Provide the (X, Y) coordinate of the cell's center where the given text is located.  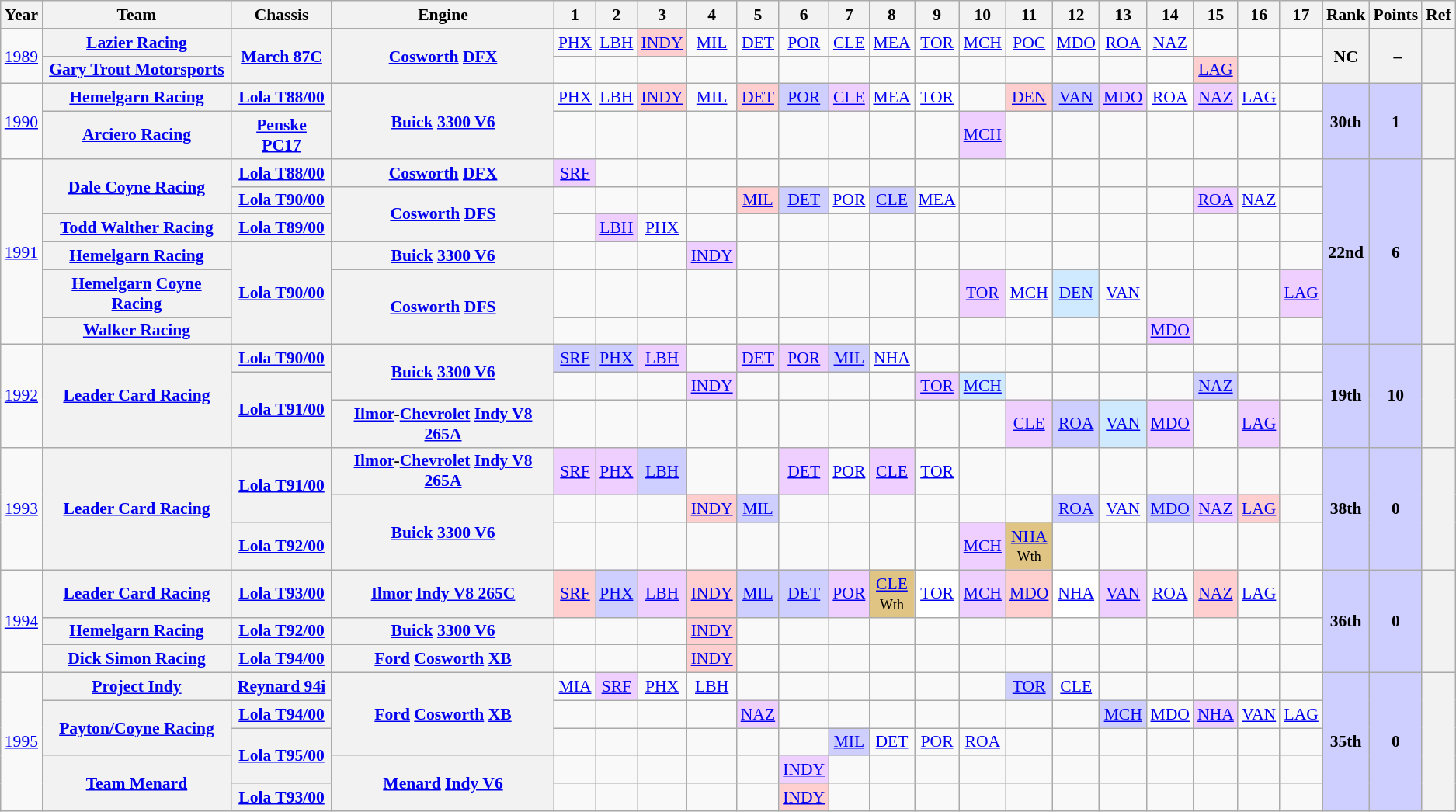
Lola T89/00 (281, 228)
Reynard 94i (281, 687)
Dick Simon Racing (137, 659)
30th (1347, 121)
19th (1347, 396)
Arciero Racing (137, 135)
Lola T95/00 (281, 756)
Lazier Racing (137, 43)
Year (22, 15)
Rank (1347, 15)
Hemelgarn Coyne Racing (137, 293)
38th (1347, 508)
1994 (22, 621)
Menard Indy V6 (443, 784)
NHAWth (1030, 547)
1992 (22, 396)
2 (617, 15)
MIA (575, 687)
1991 (22, 252)
13 (1123, 15)
17 (1301, 15)
– (1395, 56)
9 (937, 15)
NC (1347, 56)
March 87C (281, 56)
36th (1347, 621)
Penske PC17 (281, 135)
Payton/Coyne Racing (137, 728)
22nd (1347, 252)
Todd Walther Racing (137, 228)
Chassis (281, 15)
1990 (22, 121)
11 (1030, 15)
8 (891, 15)
7 (849, 15)
Team Menard (137, 784)
1993 (22, 508)
5 (758, 15)
35th (1347, 742)
Project Indy (137, 687)
12 (1076, 15)
Team (137, 15)
Ilmor Indy V8 265C (443, 593)
CLEWth (891, 593)
15 (1216, 15)
1989 (22, 56)
Ref (1438, 15)
16 (1259, 15)
14 (1169, 15)
1995 (22, 742)
4 (712, 15)
POC (1030, 43)
Walker Racing (137, 331)
Engine (443, 15)
Gary Trout Motorsports (137, 70)
3 (662, 15)
Points (1395, 15)
Dale Coyne Racing (137, 186)
